Search for the cell housing the specified text and yield its (X, Y) center coordinate. 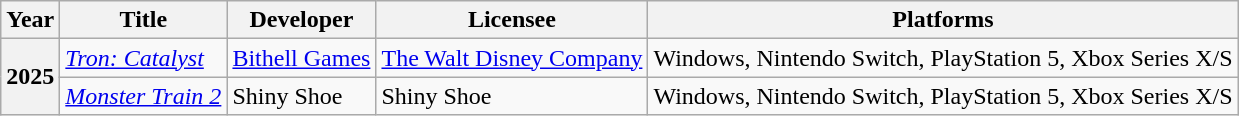
Licensee (512, 20)
Platforms (943, 20)
Monster Train 2 (144, 96)
Developer (302, 20)
Tron: Catalyst (144, 58)
Year (30, 20)
Title (144, 20)
Bithell Games (302, 58)
2025 (30, 77)
The Walt Disney Company (512, 58)
